Locate the cell with the specified text and output its (x, y) center coordinate. 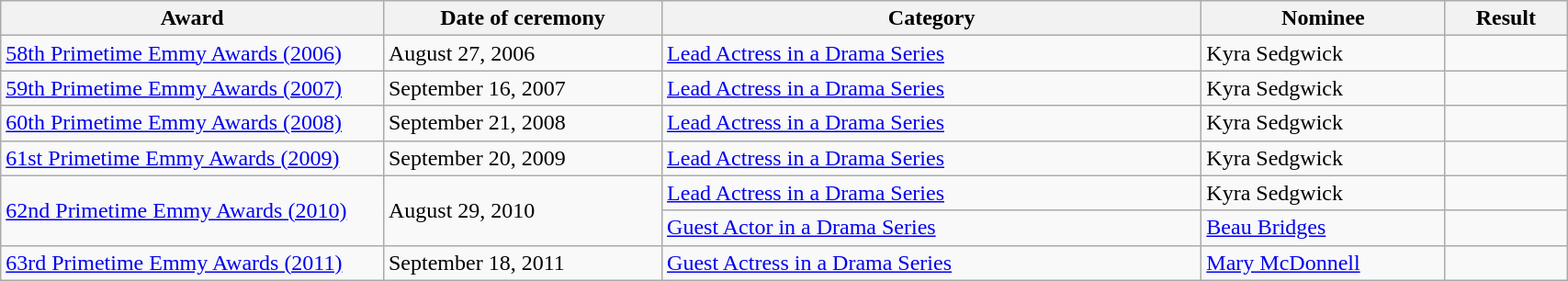
Beau Bridges (1323, 228)
60th Primetime Emmy Awards (2008) (193, 123)
Guest Actor in a Drama Series (931, 228)
Guest Actress in a Drama Series (931, 263)
September 16, 2007 (522, 88)
Date of ceremony (522, 18)
September 20, 2009 (522, 158)
August 27, 2006 (522, 53)
September 18, 2011 (522, 263)
Mary McDonnell (1323, 263)
59th Primetime Emmy Awards (2007) (193, 88)
61st Primetime Emmy Awards (2009) (193, 158)
Award (193, 18)
62nd Primetime Emmy Awards (2010) (193, 210)
63rd Primetime Emmy Awards (2011) (193, 263)
September 21, 2008 (522, 123)
Result (1506, 18)
58th Primetime Emmy Awards (2006) (193, 53)
August 29, 2010 (522, 210)
Nominee (1323, 18)
Category (931, 18)
